Determine the [X, Y] coordinate at the center of the cell enclosing the given text.  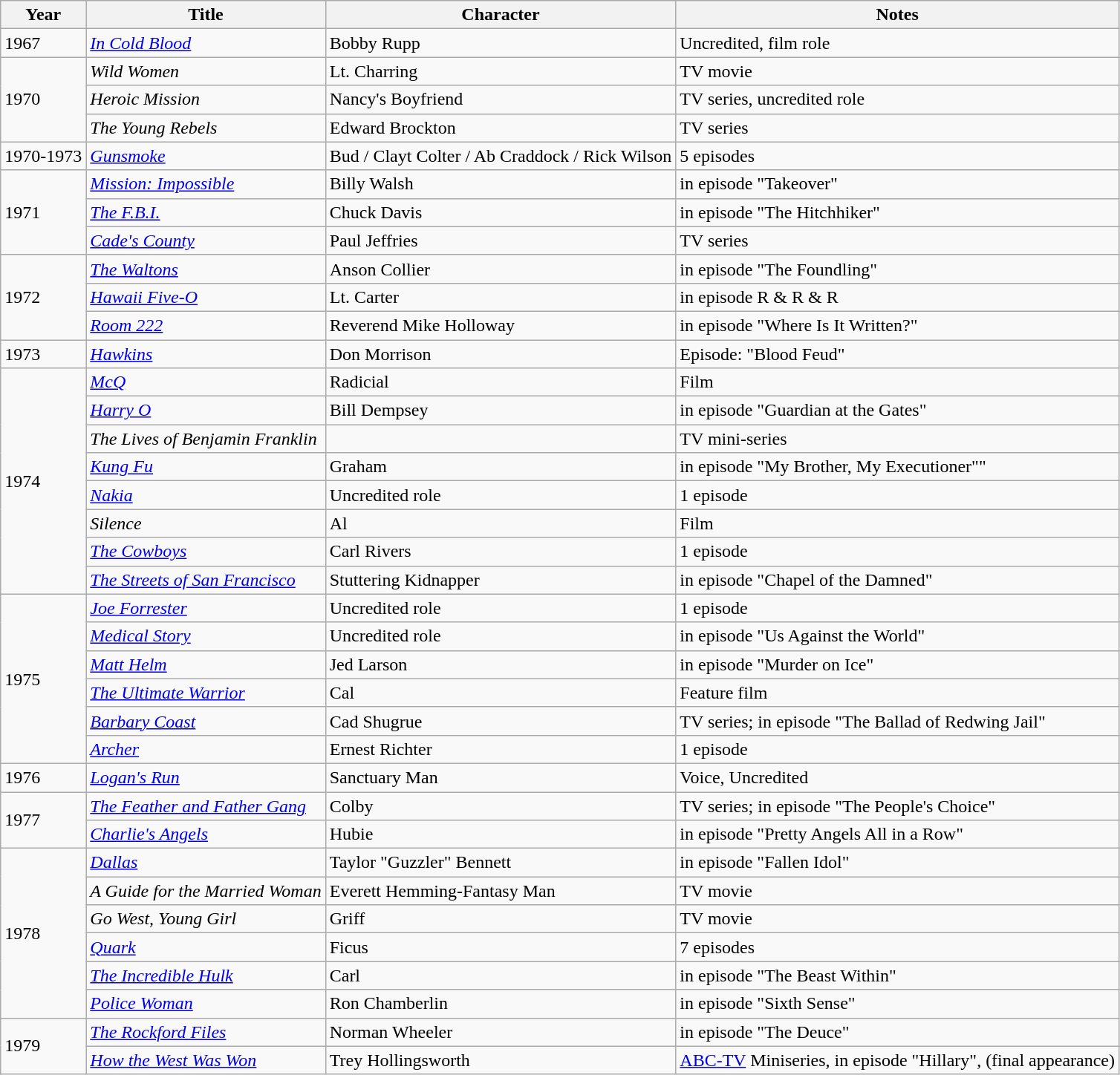
Go West, Young Girl [206, 919]
Carl [501, 976]
in episode "The Hitchhiker" [897, 212]
Carl Rivers [501, 552]
TV series; in episode "The People's Choice" [897, 806]
The Rockford Files [206, 1032]
Mission: Impossible [206, 184]
in episode "The Deuce" [897, 1032]
Lt. Carter [501, 297]
Character [501, 15]
TV mini-series [897, 439]
Lt. Charring [501, 71]
Bill Dempsey [501, 411]
1974 [43, 481]
McQ [206, 382]
The Incredible Hulk [206, 976]
TV series; in episode "The Ballad of Redwing Jail" [897, 721]
Episode: "Blood Feud" [897, 354]
Harry O [206, 411]
The Streets of San Francisco [206, 580]
1967 [43, 43]
Chuck Davis [501, 212]
in episode "Pretty Angels All in a Row" [897, 834]
The Cowboys [206, 552]
Sanctuary Man [501, 777]
In Cold Blood [206, 43]
1973 [43, 354]
Cal [501, 693]
Everett Hemming-Fantasy Man [501, 891]
Nancy's Boyfriend [501, 99]
Kung Fu [206, 467]
1970 [43, 99]
Hawkins [206, 354]
in episode "The Beast Within" [897, 976]
Graham [501, 467]
Wild Women [206, 71]
1977 [43, 820]
in episode "Us Against the World" [897, 636]
in episode "Sixth Sense" [897, 1004]
Hawaii Five-O [206, 297]
in episode "Murder on Ice" [897, 664]
Colby [501, 806]
How the West Was Won [206, 1060]
Don Morrison [501, 354]
1972 [43, 297]
Reverend Mike Holloway [501, 325]
Griff [501, 919]
Taylor "Guzzler" Bennett [501, 863]
Police Woman [206, 1004]
The Young Rebels [206, 128]
1979 [43, 1046]
Voice, Uncredited [897, 777]
7 episodes [897, 947]
Joe Forrester [206, 608]
The Ultimate Warrior [206, 693]
Edward Brockton [501, 128]
1971 [43, 212]
in episode "Where Is It Written?" [897, 325]
ABC-TV Miniseries, in episode "Hillary", (final appearance) [897, 1060]
1976 [43, 777]
The F.B.I. [206, 212]
Nakia [206, 495]
Cad Shugrue [501, 721]
5 episodes [897, 156]
A Guide for the Married Woman [206, 891]
in episode "The Foundling" [897, 269]
Jed Larson [501, 664]
Radicial [501, 382]
The Lives of Benjamin Franklin [206, 439]
Barbary Coast [206, 721]
TV series, uncredited role [897, 99]
Gunsmoke [206, 156]
Ron Chamberlin [501, 1004]
Cade's County [206, 241]
Quark [206, 947]
Hubie [501, 834]
Room 222 [206, 325]
Silence [206, 523]
Paul Jeffries [501, 241]
Title [206, 15]
Dallas [206, 863]
in episode "Guardian at the Gates" [897, 411]
Bobby Rupp [501, 43]
in episode R & R & R [897, 297]
Billy Walsh [501, 184]
1978 [43, 933]
in episode "My Brother, My Executioner"" [897, 467]
Notes [897, 15]
The Feather and Father Gang [206, 806]
Matt Helm [206, 664]
Norman Wheeler [501, 1032]
in episode "Chapel of the Damned" [897, 580]
in episode "Fallen Idol" [897, 863]
Bud / Clayt Colter / Ab Craddock / Rick Wilson [501, 156]
Medical Story [206, 636]
1970-1973 [43, 156]
Archer [206, 749]
Ficus [501, 947]
Stuttering Kidnapper [501, 580]
Ernest Richter [501, 749]
Year [43, 15]
Trey Hollingsworth [501, 1060]
in episode "Takeover" [897, 184]
Logan's Run [206, 777]
Feature film [897, 693]
Charlie's Angels [206, 834]
Heroic Mission [206, 99]
1975 [43, 679]
The Waltons [206, 269]
Uncredited, film role [897, 43]
Anson Collier [501, 269]
Al [501, 523]
